Provide the (X, Y) coordinate of the cell's center where the given text is located.  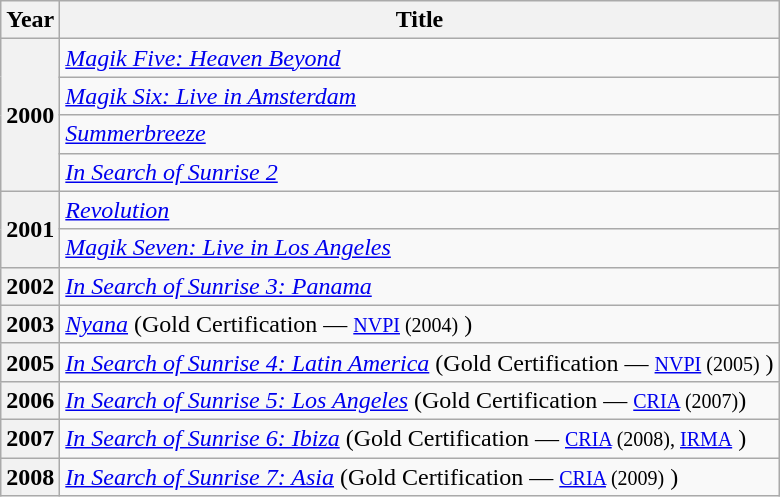
2003 (30, 324)
In Search of Sunrise 3: Panama (420, 286)
Year (30, 20)
Title (420, 20)
2006 (30, 400)
2000 (30, 115)
Magik Five: Heaven Beyond (420, 58)
2002 (30, 286)
In Search of Sunrise 4: Latin America (Gold Certification — NVPI (2005) ) (420, 362)
In Search of Sunrise 5: Los Angeles (Gold Certification — CRIA (2007)) (420, 400)
Nyana (Gold Certification — NVPI (2004) ) (420, 324)
In Search of Sunrise 2 (420, 172)
Summerbreeze (420, 134)
In Search of Sunrise 7: Asia (Gold Certification — CRIA (2009) ) (420, 477)
2007 (30, 438)
In Search of Sunrise 6: Ibiza (Gold Certification — CRIA (2008), IRMA ) (420, 438)
Magik Seven: Live in Los Angeles (420, 248)
2005 (30, 362)
Magik Six: Live in Amsterdam (420, 96)
Revolution (420, 210)
2001 (30, 229)
2008 (30, 477)
